Extract the [X, Y] coordinate from the center of the cell holding the provided text.  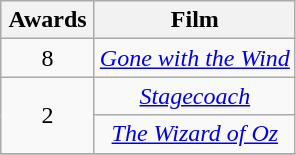
Stagecoach [194, 96]
The Wizard of Oz [194, 134]
8 [48, 58]
Awards [48, 20]
Film [194, 20]
Gone with the Wind [194, 58]
2 [48, 115]
